Pinpoint the cell where the given text exists, returning its [x, y] midpoint coordinate. 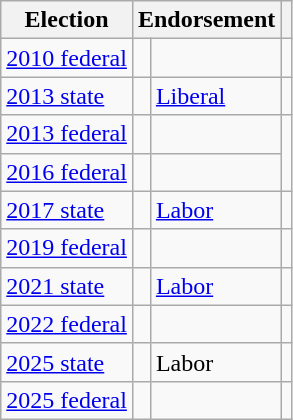
2010 federal [67, 58]
Election [67, 20]
2021 state [67, 286]
2013 state [67, 96]
Liberal [215, 96]
2025 state [67, 362]
2016 federal [67, 172]
2019 federal [67, 248]
2017 state [67, 210]
2013 federal [67, 134]
2022 federal [67, 324]
Endorsement [206, 20]
2025 federal [67, 400]
